Search for the cell housing the specified text and yield its (X, Y) center coordinate. 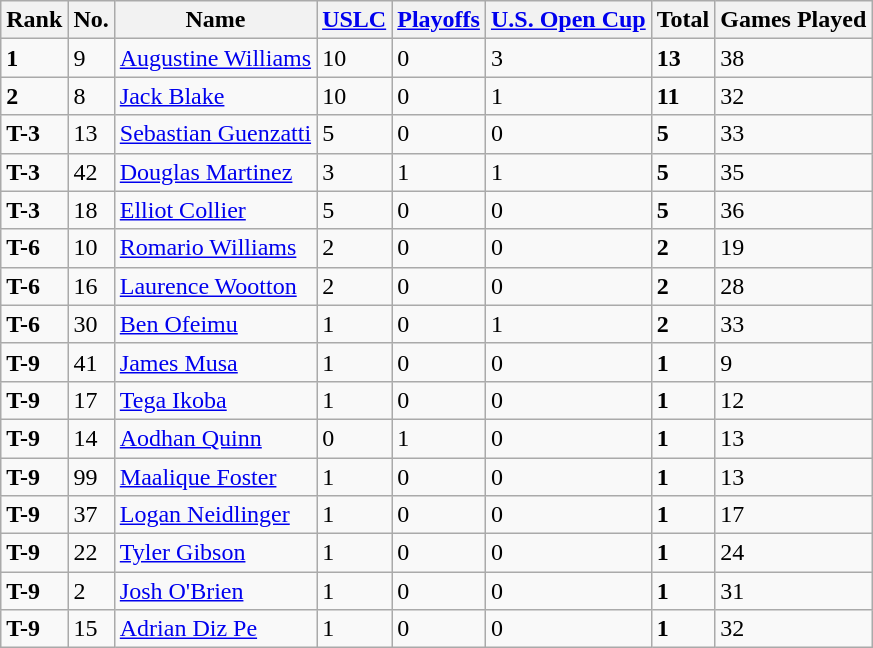
Jack Blake (215, 96)
36 (794, 210)
22 (91, 553)
35 (794, 172)
Romario Williams (215, 248)
U.S. Open Cup (568, 20)
Sebastian Guenzatti (215, 134)
Tega Ikoba (215, 400)
Logan Neidlinger (215, 515)
18 (91, 210)
99 (91, 477)
Josh O'Brien (215, 591)
19 (794, 248)
38 (794, 58)
42 (91, 172)
37 (91, 515)
James Musa (215, 362)
41 (91, 362)
Maalique Foster (215, 477)
Laurence Wootton (215, 286)
USLC (354, 20)
30 (91, 324)
Games Played (794, 20)
Playoffs (439, 20)
Augustine Williams (215, 58)
Aodhan Quinn (215, 438)
Total (683, 20)
No. (91, 20)
Ben Ofeimu (215, 324)
Name (215, 20)
31 (794, 591)
8 (91, 96)
Tyler Gibson (215, 553)
Adrian Diz Pe (215, 629)
15 (91, 629)
28 (794, 286)
11 (683, 96)
14 (91, 438)
Elliot Collier (215, 210)
Douglas Martinez (215, 172)
16 (91, 286)
12 (794, 400)
Rank (34, 20)
24 (794, 553)
